Locate the cell with the specified text and output its [X, Y] center coordinate. 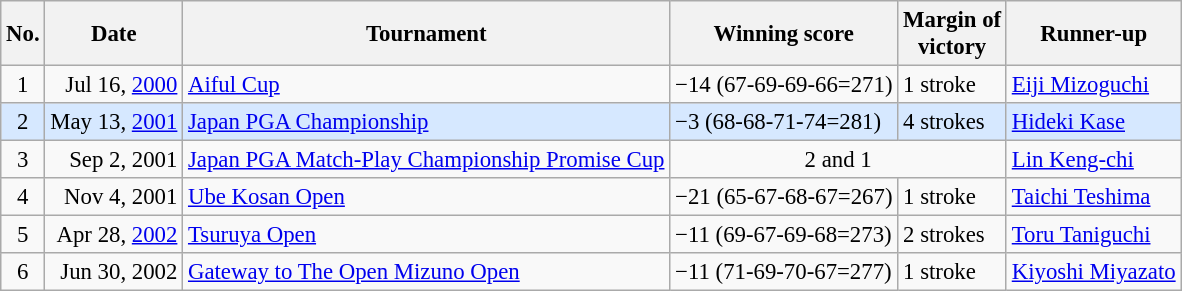
2 [23, 122]
Japan PGA Championship [426, 122]
−3 (68-68-71-74=281) [784, 122]
−21 (65-67-68-67=267) [784, 197]
Winning score [784, 34]
Tsuruya Open [426, 235]
Lin Keng-chi [1093, 160]
No. [23, 34]
−14 (67-69-69-66=271) [784, 85]
Ube Kosan Open [426, 197]
Japan PGA Match-Play Championship Promise Cup [426, 160]
4 strokes [952, 122]
Tournament [426, 34]
Apr 28, 2002 [114, 235]
Hideki Kase [1093, 122]
3 [23, 160]
2 strokes [952, 235]
5 [23, 235]
Date [114, 34]
Margin ofvictory [952, 34]
Runner-up [1093, 34]
Toru Taniguchi [1093, 235]
Aiful Cup [426, 85]
May 13, 2001 [114, 122]
Nov 4, 2001 [114, 197]
Taichi Teshima [1093, 197]
1 [23, 85]
−11 (69-67-69-68=273) [784, 235]
Eiji Mizoguchi [1093, 85]
2 and 1 [838, 160]
4 [23, 197]
Jul 16, 2000 [114, 85]
Sep 2, 2001 [114, 160]
